Return the [x, y] coordinate for the center point of the cell that contains the specified text.  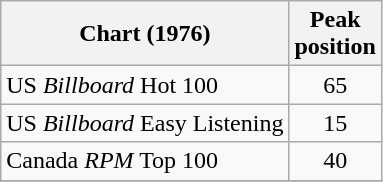
15 [335, 123]
Peakposition [335, 34]
Chart (1976) [145, 34]
Canada RPM Top 100 [145, 161]
US Billboard Easy Listening [145, 123]
65 [335, 85]
40 [335, 161]
US Billboard Hot 100 [145, 85]
